Determine the (x, y) coordinate at the center of the cell enclosing the given text.  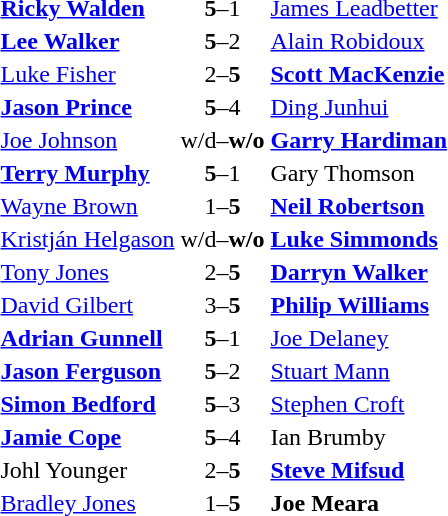
1–5 (222, 206)
3–5 (222, 305)
5–3 (222, 404)
